Identify which cell holds the provided text, then report its [X, Y] central coordinate. 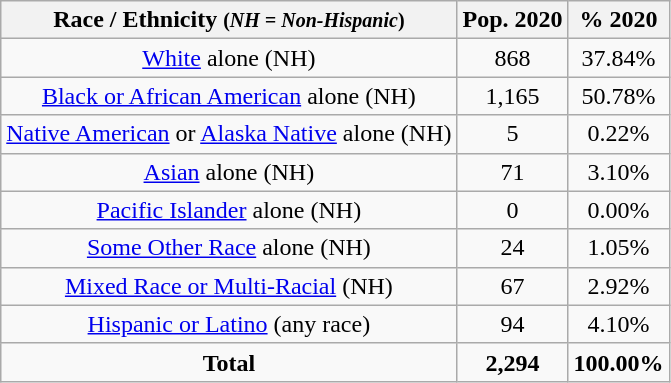
Mixed Race or Multi-Racial (NH) [229, 286]
Black or African American alone (NH) [229, 96]
71 [512, 172]
94 [512, 324]
1,165 [512, 96]
Total [229, 362]
% 2020 [618, 20]
100.00% [618, 362]
0 [512, 210]
2,294 [512, 362]
Pop. 2020 [512, 20]
67 [512, 286]
2.92% [618, 286]
Asian alone (NH) [229, 172]
50.78% [618, 96]
Native American or Alaska Native alone (NH) [229, 134]
0.22% [618, 134]
1.05% [618, 248]
3.10% [618, 172]
5 [512, 134]
24 [512, 248]
0.00% [618, 210]
Pacific Islander alone (NH) [229, 210]
868 [512, 58]
White alone (NH) [229, 58]
Race / Ethnicity (NH = Non-Hispanic) [229, 20]
37.84% [618, 58]
4.10% [618, 324]
Hispanic or Latino (any race) [229, 324]
Some Other Race alone (NH) [229, 248]
